For the text-containing cell, return its midpoint in (X, Y) coordinate format. 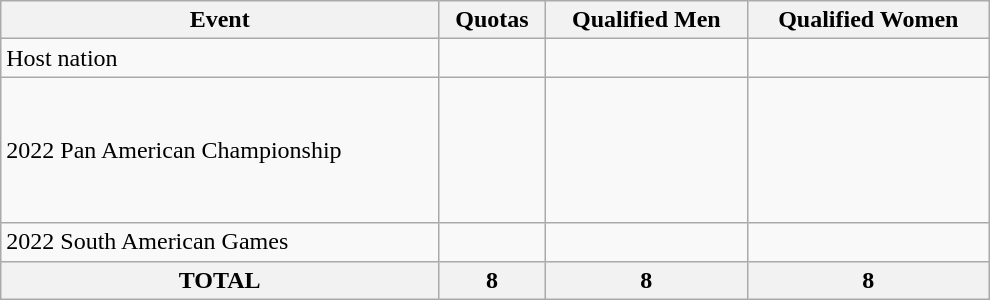
Quotas (492, 20)
Qualified Women (868, 20)
Host nation (220, 58)
2022 South American Games (220, 242)
2022 Pan American Championship (220, 150)
Event (220, 20)
Qualified Men (646, 20)
TOTAL (220, 280)
